Return the (X, Y) coordinate for the center point of the cell that contains the specified text.  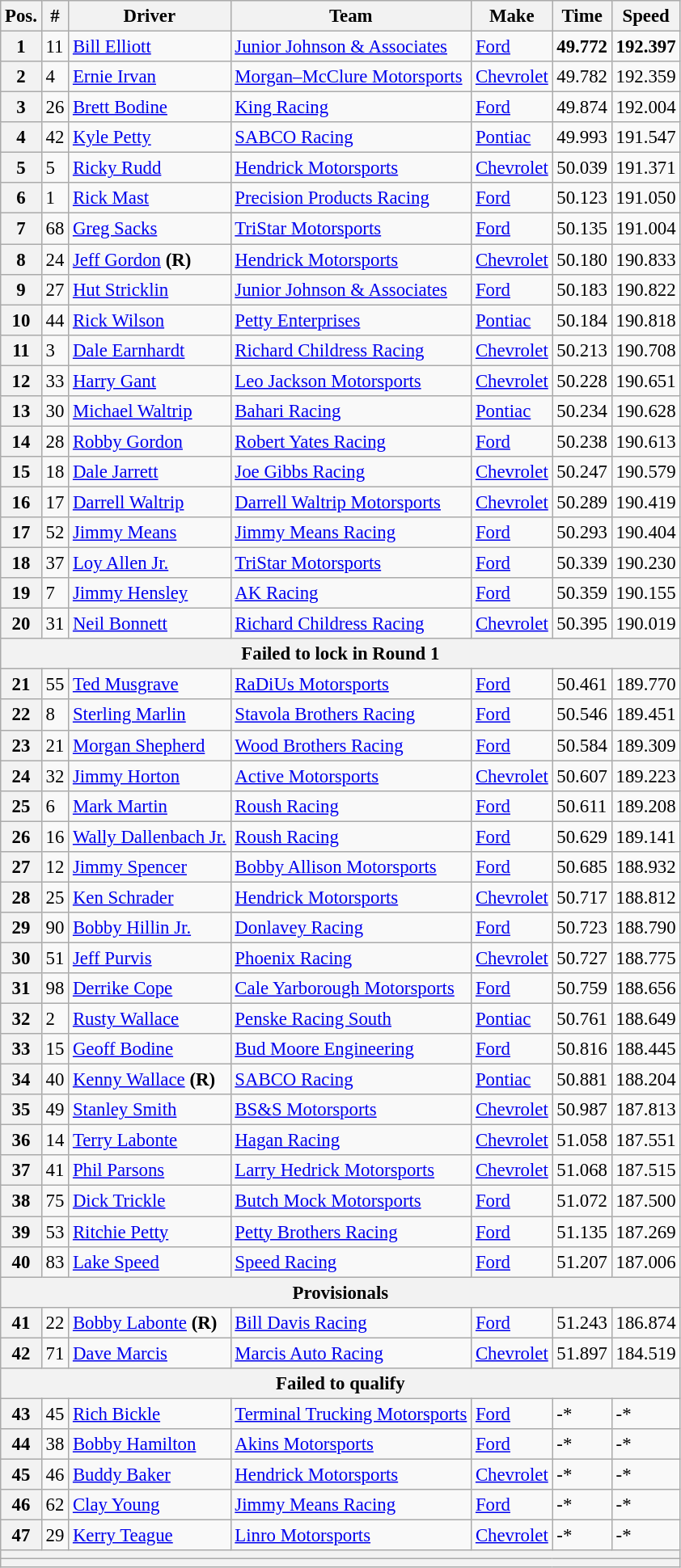
Precision Products Racing (351, 198)
Ted Musgrave (150, 685)
188.812 (645, 897)
52 (55, 533)
189.223 (645, 776)
Morgan Shepherd (150, 745)
Morgan–McClure Motorsports (351, 77)
51.058 (582, 1140)
49 (55, 1110)
50.289 (582, 502)
50.546 (582, 715)
51.135 (582, 1232)
Neil Bonnett (150, 624)
23 (21, 745)
71 (55, 1353)
191.547 (645, 137)
50.293 (582, 533)
187.813 (645, 1110)
Phoenix Racing (351, 958)
190.230 (645, 563)
190.019 (645, 624)
34 (21, 1080)
Rick Mast (150, 198)
Make (512, 16)
55 (55, 685)
Wally Dallenbach Jr. (150, 837)
50.816 (582, 1049)
AK Racing (351, 593)
Linro Motorsports (351, 1536)
Ricky Rudd (150, 168)
50.759 (582, 988)
19 (21, 593)
190.628 (645, 411)
RaDiUs Motorsports (351, 685)
90 (55, 928)
20 (21, 624)
188.445 (645, 1049)
Ken Schrader (150, 897)
Robby Gordon (150, 441)
49.782 (582, 77)
Darrell Waltrip (150, 502)
9 (21, 289)
50.238 (582, 441)
Hut Stricklin (150, 289)
83 (55, 1262)
Active Motorsports (351, 776)
51.072 (582, 1201)
191.004 (645, 229)
50.761 (582, 1019)
Stanley Smith (150, 1110)
BS&S Motorsports (351, 1110)
Kenny Wallace (R) (150, 1080)
189.770 (645, 685)
51 (55, 958)
50.881 (582, 1080)
50.247 (582, 472)
10 (21, 320)
Rick Wilson (150, 320)
50.123 (582, 198)
Jeff Gordon (R) (150, 259)
50.584 (582, 745)
Terminal Trucking Motorsports (351, 1414)
Lake Speed (150, 1262)
43 (21, 1414)
47 (21, 1536)
Greg Sacks (150, 229)
190.818 (645, 320)
190.708 (645, 350)
50.184 (582, 320)
187.515 (645, 1171)
Larry Hedrick Motorsports (351, 1171)
191.050 (645, 198)
Kyle Petty (150, 137)
Clay Young (150, 1505)
Bahari Racing (351, 411)
Donlavey Racing (351, 928)
Dale Earnhardt (150, 350)
50.685 (582, 867)
Brett Bodine (150, 107)
Terry Labonte (150, 1140)
Penske Racing South (351, 1019)
Ritchie Petty (150, 1232)
Rusty Wallace (150, 1019)
Bill Elliott (150, 47)
Geoff Bodine (150, 1049)
Ernie Irvan (150, 77)
187.551 (645, 1140)
Wood Brothers Racing (351, 745)
36 (21, 1140)
50.629 (582, 837)
49.993 (582, 137)
Driver (150, 16)
187.006 (645, 1262)
Michael Waltrip (150, 411)
Dick Trickle (150, 1201)
49.874 (582, 107)
50.461 (582, 685)
192.004 (645, 107)
Sterling Marlin (150, 715)
Petty Brothers Racing (351, 1232)
Pos. (21, 16)
184.519 (645, 1353)
Jimmy Spencer (150, 867)
50.213 (582, 350)
Marcis Auto Racing (351, 1353)
50.183 (582, 289)
Petty Enterprises (351, 320)
189.451 (645, 715)
Loy Allen Jr. (150, 563)
Speed (645, 16)
Joe Gibbs Racing (351, 472)
Failed to lock in Round 1 (340, 654)
51.897 (582, 1353)
Buddy Baker (150, 1474)
35 (21, 1110)
Bobby Labonte (R) (150, 1322)
50.717 (582, 897)
188.790 (645, 928)
190.613 (645, 441)
192.397 (645, 47)
Jimmy Hensley (150, 593)
190.833 (645, 259)
51.207 (582, 1262)
39 (21, 1232)
Harry Gant (150, 381)
Leo Jackson Motorsports (351, 381)
Rich Bickle (150, 1414)
50.234 (582, 411)
Bill Davis Racing (351, 1322)
49.772 (582, 47)
190.419 (645, 502)
50.228 (582, 381)
Kerry Teague (150, 1536)
Derrike Cope (150, 988)
50.339 (582, 563)
189.309 (645, 745)
Bobby Allison Motorsports (351, 867)
Stavola Brothers Racing (351, 715)
188.656 (645, 988)
Jeff Purvis (150, 958)
Phil Parsons (150, 1171)
191.371 (645, 168)
Bobby Hamilton (150, 1444)
Bud Moore Engineering (351, 1049)
13 (21, 411)
190.155 (645, 593)
Failed to qualify (340, 1384)
Jimmy Horton (150, 776)
190.822 (645, 289)
Mark Martin (150, 806)
186.874 (645, 1322)
190.579 (645, 472)
190.404 (645, 533)
189.141 (645, 837)
190.651 (645, 381)
188.775 (645, 958)
Team (351, 16)
188.204 (645, 1080)
192.359 (645, 77)
# (55, 16)
53 (55, 1232)
62 (55, 1505)
Speed Racing (351, 1262)
189.208 (645, 806)
Bobby Hillin Jr. (150, 928)
50.607 (582, 776)
Robert Yates Racing (351, 441)
Butch Mock Motorsports (351, 1201)
Darrell Waltrip Motorsports (351, 502)
188.649 (645, 1019)
King Racing (351, 107)
Dale Jarrett (150, 472)
187.500 (645, 1201)
50.611 (582, 806)
50.727 (582, 958)
51.068 (582, 1171)
187.269 (645, 1232)
188.932 (645, 867)
51.243 (582, 1322)
50.723 (582, 928)
Time (582, 16)
50.180 (582, 259)
Cale Yarborough Motorsports (351, 988)
98 (55, 988)
50.039 (582, 168)
68 (55, 229)
50.359 (582, 593)
Jimmy Means (150, 533)
75 (55, 1201)
Provisionals (340, 1292)
Hagan Racing (351, 1140)
50.987 (582, 1110)
Akins Motorsports (351, 1444)
50.135 (582, 229)
50.395 (582, 624)
Dave Marcis (150, 1353)
